Pinpoint the cell where the given text exists, returning its (X, Y) midpoint coordinate. 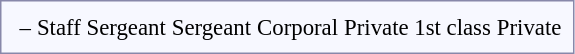
– (25, 27)
Private (529, 27)
Sergeant (211, 27)
Corporal (298, 27)
Private 1st class (418, 27)
Staff Sergeant (101, 27)
